From the cell containing the given text, extract its center point as (x, y) coordinate. 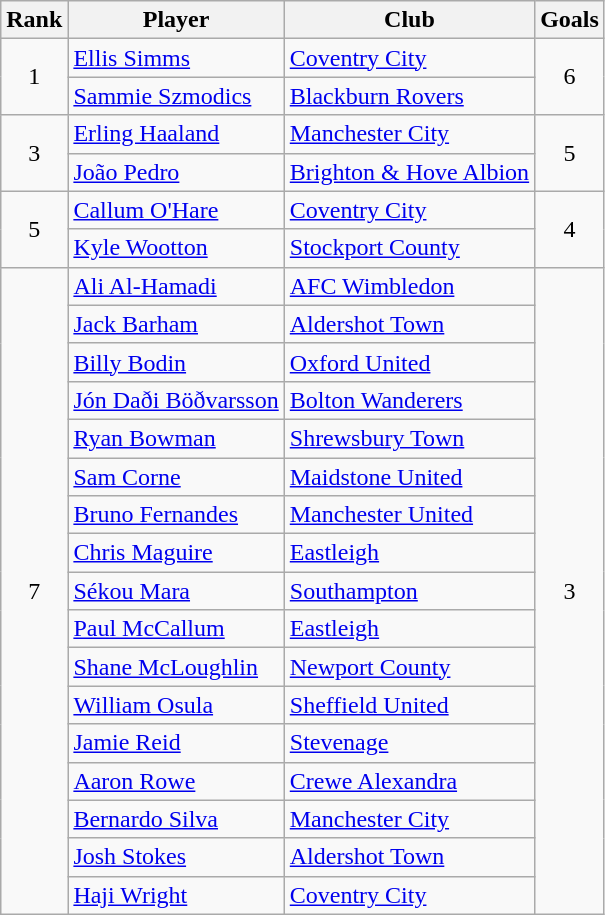
Brighton & Hove Albion (409, 172)
Sékou Mara (176, 591)
Sheffield United (409, 705)
Bolton Wanderers (409, 400)
AFC Wimbledon (409, 286)
Stevenage (409, 743)
Sam Corne (176, 477)
Ellis Simms (176, 58)
Jack Barham (176, 324)
Paul McCallum (176, 629)
4 (570, 229)
Shrewsbury Town (409, 438)
William Osula (176, 705)
Stockport County (409, 248)
Bernardo Silva (176, 819)
Southampton (409, 591)
Jón Daði Böðvarsson (176, 400)
Manchester United (409, 515)
Sammie Szmodics (176, 96)
6 (570, 77)
Blackburn Rovers (409, 96)
1 (34, 77)
Erling Haaland (176, 134)
Club (409, 20)
Oxford United (409, 362)
Maidstone United (409, 477)
Player (176, 20)
Rank (34, 20)
Goals (570, 20)
Kyle Wootton (176, 248)
Aaron Rowe (176, 781)
Ryan Bowman (176, 438)
Josh Stokes (176, 857)
João Pedro (176, 172)
Crewe Alexandra (409, 781)
Haji Wright (176, 895)
Billy Bodin (176, 362)
Bruno Fernandes (176, 515)
Ali Al-Hamadi (176, 286)
Shane McLoughlin (176, 667)
Newport County (409, 667)
Callum O'Hare (176, 210)
Chris Maguire (176, 553)
Jamie Reid (176, 743)
7 (34, 590)
